From the cell containing the given text, extract its center point as (X, Y) coordinate. 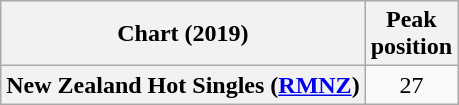
New Zealand Hot Singles (RMNZ) (183, 85)
Chart (2019) (183, 34)
Peakposition (411, 34)
27 (411, 85)
